Provide the (x, y) coordinate of the cell's center where the given text is located.  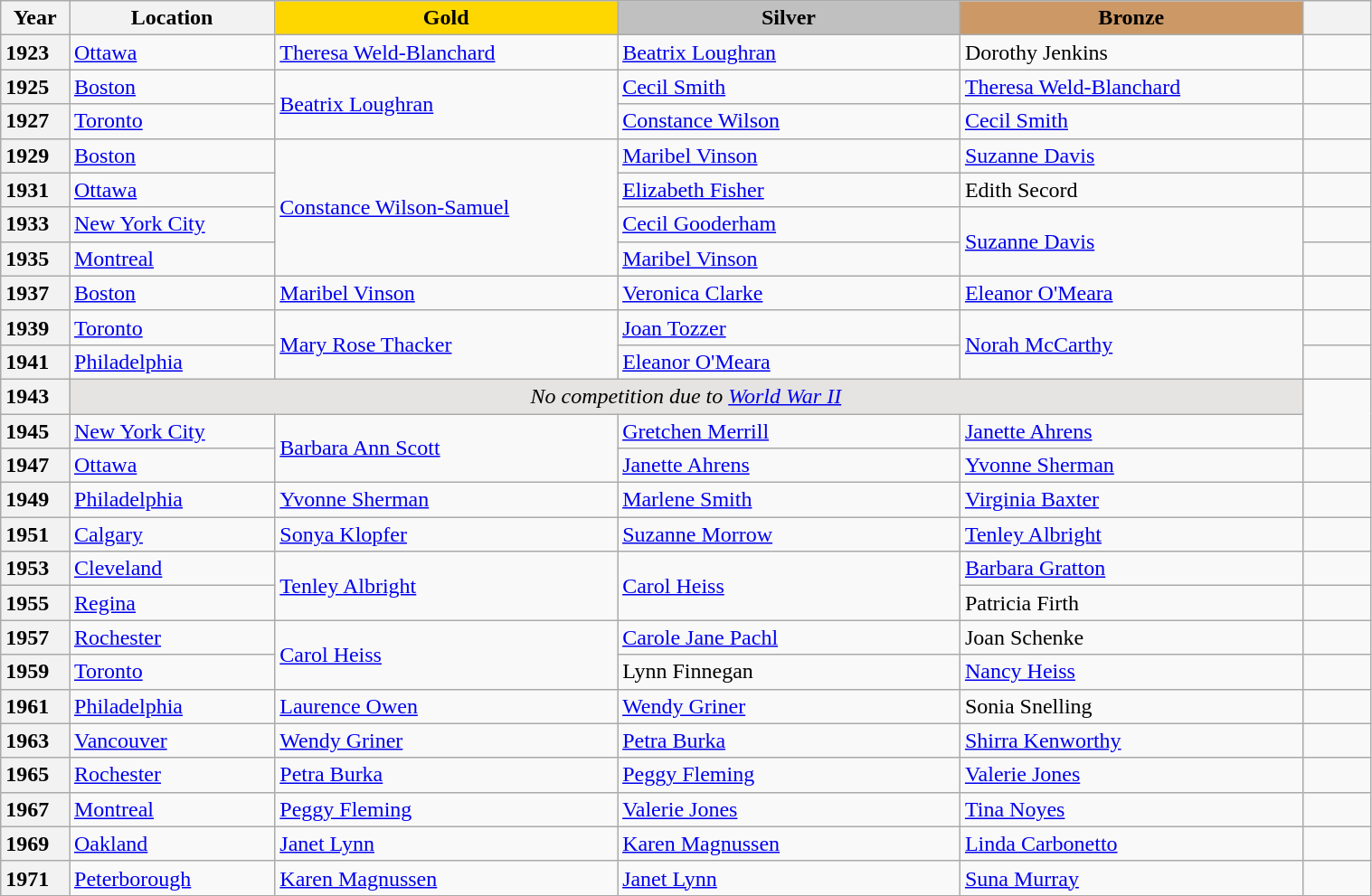
Lynn Finnegan (789, 672)
1935 (35, 259)
No competition due to World War II (686, 396)
Shirra Kenworthy (1131, 740)
Silver (789, 18)
Carole Jane Pachl (789, 637)
1927 (35, 121)
1945 (35, 431)
Peterborough (172, 878)
1955 (35, 603)
1967 (35, 809)
Dorothy Jenkins (1131, 52)
Year (35, 18)
1937 (35, 293)
Oakland (172, 844)
1933 (35, 224)
Constance Wilson (789, 121)
1923 (35, 52)
1963 (35, 740)
Norah McCarthy (1131, 344)
Sonia Snelling (1131, 706)
Barbara Gratton (1131, 569)
Gretchen Merrill (789, 431)
Bronze (1131, 18)
Sonya Klopfer (447, 534)
Joan Tozzer (789, 327)
1939 (35, 327)
1969 (35, 844)
1931 (35, 190)
Linda Carbonetto (1131, 844)
Cleveland (172, 569)
Cecil Gooderham (789, 224)
1943 (35, 396)
Gold (447, 18)
1941 (35, 362)
1929 (35, 156)
Patricia Firth (1131, 603)
Regina (172, 603)
1961 (35, 706)
Virginia Baxter (1131, 500)
Tina Noyes (1131, 809)
1925 (35, 87)
Elizabeth Fisher (789, 190)
Laurence Owen (447, 706)
1957 (35, 637)
Vancouver (172, 740)
Marlene Smith (789, 500)
Suna Murray (1131, 878)
Nancy Heiss (1131, 672)
1947 (35, 466)
Suzanne Morrow (789, 534)
Joan Schenke (1131, 637)
1965 (35, 775)
Barbara Ann Scott (447, 448)
Calgary (172, 534)
Edith Secord (1131, 190)
1951 (35, 534)
1971 (35, 878)
Mary Rose Thacker (447, 344)
1959 (35, 672)
Constance Wilson-Samuel (447, 207)
Veronica Clarke (789, 293)
1953 (35, 569)
Location (172, 18)
1949 (35, 500)
